Pinpoint the cell where the given text exists, returning its (x, y) midpoint coordinate. 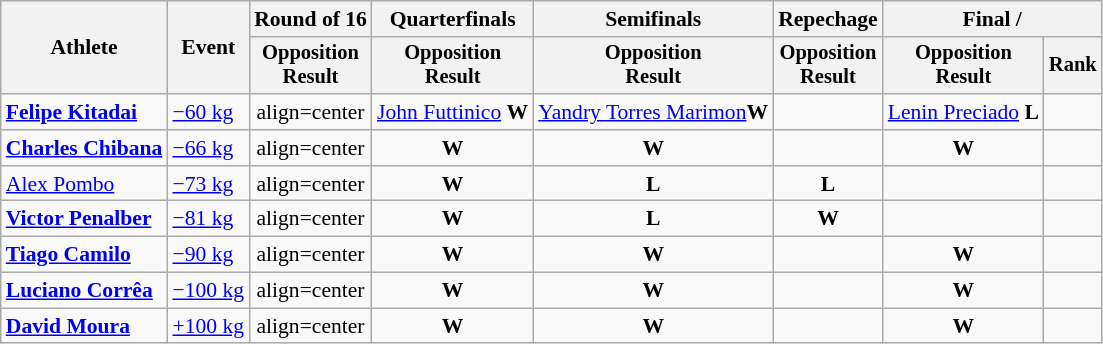
Victor Penalber (84, 219)
John Futtinico W (452, 112)
Round of 16 (310, 19)
David Moura (84, 326)
−60 kg (208, 112)
Final / (992, 19)
−73 kg (208, 184)
−90 kg (208, 255)
Rank (1073, 66)
Athlete (84, 48)
Quarterfinals (452, 19)
Event (208, 48)
−81 kg (208, 219)
Charles Chibana (84, 148)
Semifinals (653, 19)
−66 kg (208, 148)
Felipe Kitadai (84, 112)
Yandry Torres MarimonW (653, 112)
Alex Pombo (84, 184)
−100 kg (208, 291)
Luciano Corrêa (84, 291)
Lenin Preciado L (964, 112)
Repechage (828, 19)
+100 kg (208, 326)
Tiago Camilo (84, 255)
